Provide the (X, Y) coordinate of the cell's center where the given text is located.  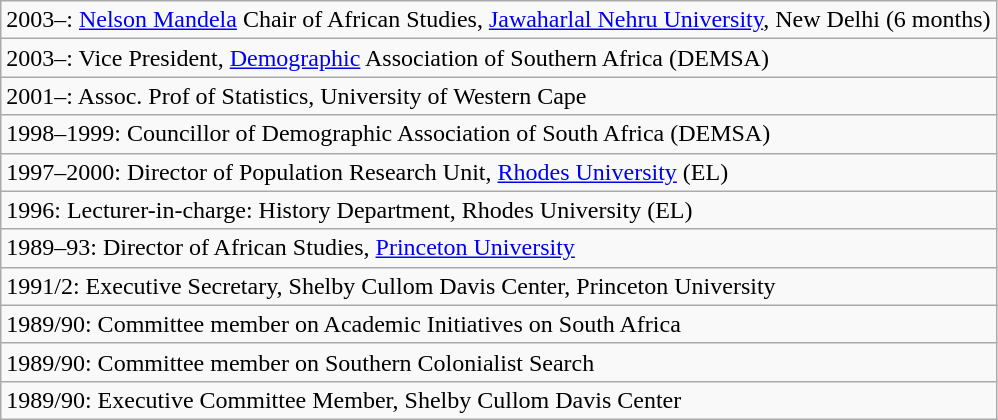
1997–2000: Director of Population Research Unit, Rhodes University (EL) (498, 172)
1991/2: Executive Secretary, Shelby Cullom Davis Center, Princeton University (498, 286)
1989/90: Executive Committee Member, Shelby Cullom Davis Center (498, 400)
1989/90: Committee member on Southern Colonialist Search (498, 362)
2003–: Nelson Mandela Chair of African Studies, Jawaharlal Nehru University, New Delhi (6 months) (498, 20)
1989–93: Director of African Studies, Princeton University (498, 248)
1998–1999: Councillor of Demographic Association of South Africa (DEMSA) (498, 134)
1989/90: Committee member on Academic Initiatives on South Africa (498, 324)
2003–: Vice President, Demographic Association of Southern Africa (DEMSA) (498, 58)
1996: Lecturer-in-charge: History Department, Rhodes University (EL) (498, 210)
2001–: Assoc. Prof of Statistics, University of Western Cape (498, 96)
